Pinpoint the cell where the given text exists, returning its [x, y] midpoint coordinate. 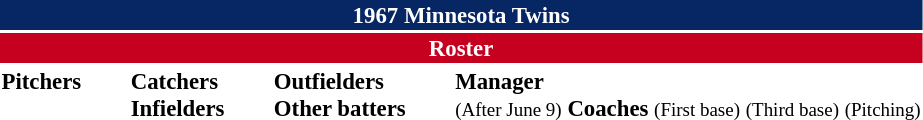
1967 Minnesota Twins [461, 15]
Roster [461, 48]
